Locate the cell with the specified text and output its [x, y] center coordinate. 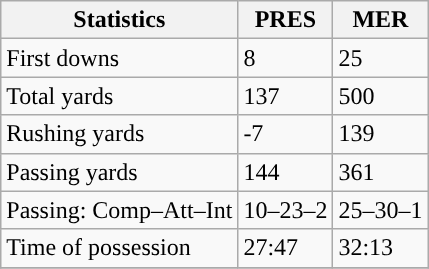
Total yards [120, 96]
361 [380, 172]
Rushing yards [120, 134]
First downs [120, 58]
Statistics [120, 20]
139 [380, 134]
500 [380, 96]
25 [380, 58]
8 [286, 58]
Passing: Comp–Att–Int [120, 210]
Passing yards [120, 172]
Time of possession [120, 248]
MER [380, 20]
144 [286, 172]
137 [286, 96]
PRES [286, 20]
25–30–1 [380, 210]
-7 [286, 134]
10–23–2 [286, 210]
27:47 [286, 248]
32:13 [380, 248]
